Capture the cell that displays the provided text and extract its [X, Y] central coordinate. 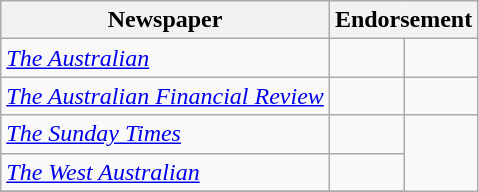
The Australian Financial Review [166, 96]
The West Australian [166, 172]
Endorsement [403, 20]
Newspaper [166, 20]
The Sunday Times [166, 134]
The Australian [166, 58]
